Find where the given text appears and provide that cell's center as [x, y] coordinate. 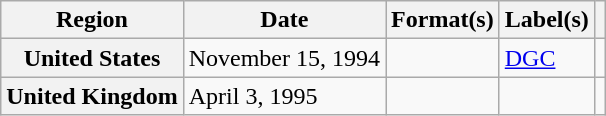
Region [92, 20]
Label(s) [546, 20]
Format(s) [443, 20]
United Kingdom [92, 96]
Date [284, 20]
November 15, 1994 [284, 58]
United States [92, 58]
April 3, 1995 [284, 96]
DGC [546, 58]
